Determine the (x, y) coordinate at the center of the cell enclosing the given text.  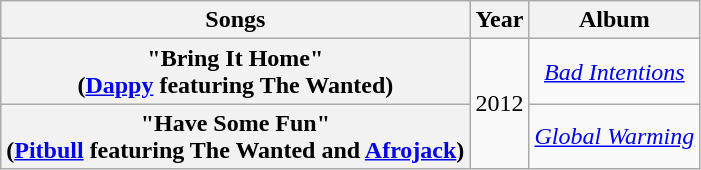
Global Warming (614, 136)
2012 (500, 104)
Songs (236, 20)
Album (614, 20)
Bad Intentions (614, 72)
"Bring It Home"(Dappy featuring The Wanted) (236, 72)
"Have Some Fun"(Pitbull featuring The Wanted and Afrojack) (236, 136)
Year (500, 20)
